Return [x, y] of the center of cell containing provided text 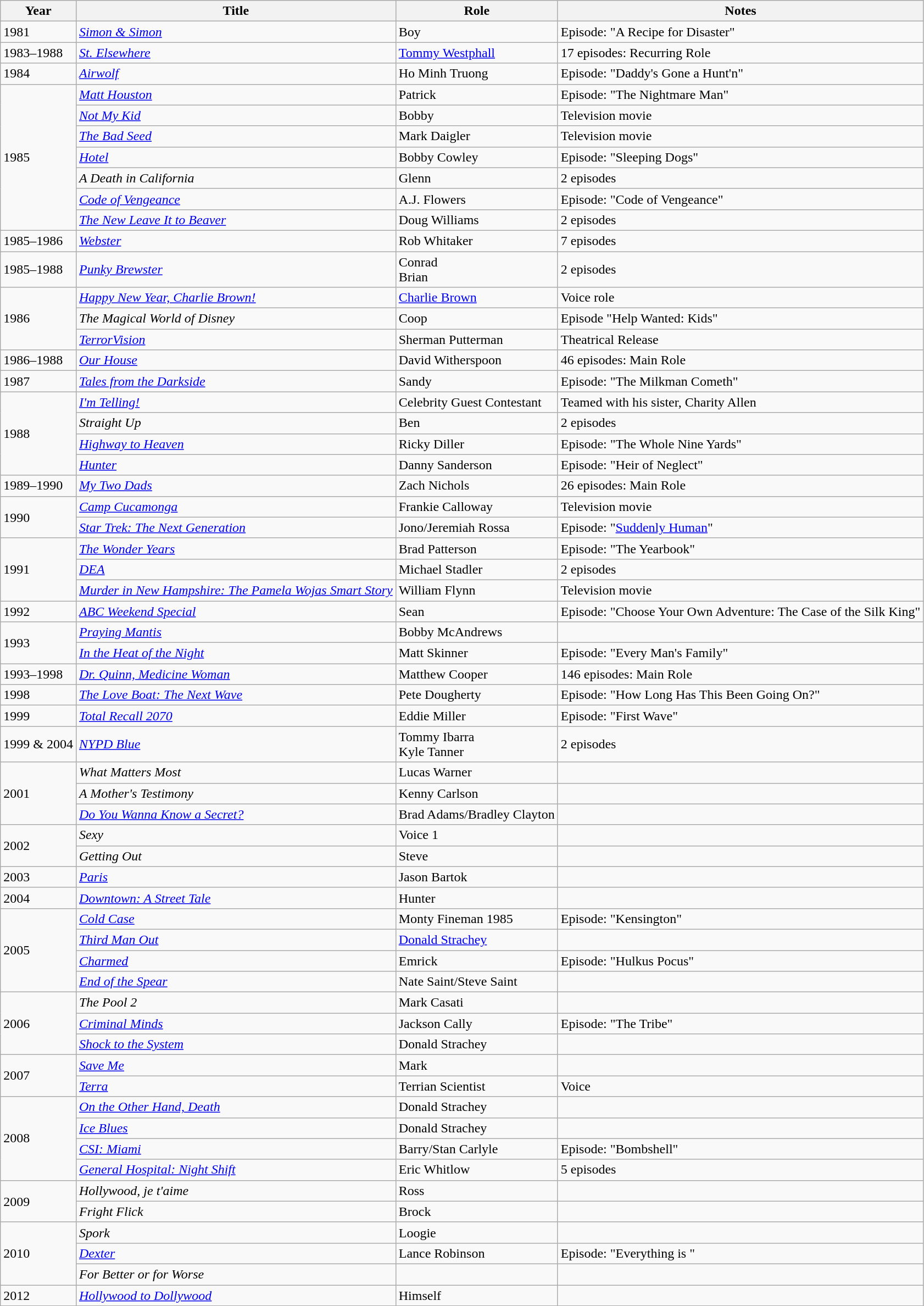
2010 [38, 1253]
Code of Vengeance [236, 199]
ConradBrian [477, 269]
TerrorVision [236, 340]
Episode: "Code of Vengeance" [741, 199]
Glenn [477, 178]
1993–1998 [38, 674]
Jackson Cally [477, 1024]
Tales from the Darkside [236, 381]
Mark Daigler [477, 136]
William Flynn [477, 590]
Episode: "The Yearbook" [741, 548]
What Matters Most [236, 773]
Do You Wanna Know a Secret? [236, 814]
Getting Out [236, 856]
Pete Dougherty [477, 695]
Simon & Simon [236, 32]
Matt Skinner [477, 653]
Monty Fineman 1985 [477, 919]
Frankie Calloway [477, 507]
Third Man Out [236, 940]
Voice [741, 1086]
In the Heat of the Night [236, 653]
St. Elsewhere [236, 53]
1992 [38, 612]
2007 [38, 1076]
Episode: "Hulkus Pocus" [741, 961]
The Pool 2 [236, 1003]
Punky Brewster [236, 269]
Episode: "Bombshell" [741, 1149]
Episode: "Every Man's Family" [741, 653]
Lucas Warner [477, 773]
2006 [38, 1024]
Michael Stadler [477, 569]
Year [38, 11]
1998 [38, 695]
My Two Dads [236, 486]
2008 [38, 1138]
Eddie Miller [477, 716]
Episode: "How Long Has This Been Going On?" [741, 695]
2002 [38, 846]
Episode: "Kensington" [741, 919]
A Mother's Testimony [236, 793]
Episode: "Daddy's Gone a Hunt'n" [741, 74]
Jono/Jeremiah Rossa [477, 527]
DEA [236, 569]
Our House [236, 360]
Role [477, 11]
End of the Spear [236, 982]
The New Leave It to Beaver [236, 220]
Charlie Brown [477, 298]
Ben [477, 423]
Not My Kid [236, 115]
1988 [38, 434]
Downtown: A Street Tale [236, 898]
David Witherspoon [477, 360]
Terrian Scientist [477, 1086]
Theatrical Release [741, 340]
1990 [38, 517]
Himself [477, 1295]
2004 [38, 898]
Sherman Putterman [477, 340]
Brad Adams/Bradley Clayton [477, 814]
On the Other Hand, Death [236, 1107]
1981 [38, 32]
Ice Blues [236, 1128]
Sean [477, 612]
Star Trek: The Next Generation [236, 527]
2001 [38, 793]
Teamed with his sister, Charity Allen [741, 402]
Episode: "A Recipe for Disaster" [741, 32]
1985 [38, 157]
Episode: "Heir of Neglect" [741, 465]
Title [236, 11]
7 episodes [741, 241]
The Love Boat: The Next Wave [236, 695]
Eric Whitlow [477, 1170]
1986 [38, 319]
Dr. Quinn, Medicine Woman [236, 674]
A Death in California [236, 178]
Bobby Cowley [477, 157]
Total Recall 2070 [236, 716]
Matthew Cooper [477, 674]
Praying Mantis [236, 632]
Danny Sanderson [477, 465]
Ricky Diller [477, 444]
26 episodes: Main Role [741, 486]
Highway to Heaven [236, 444]
The Magical World of Disney [236, 319]
Steve [477, 856]
146 episodes: Main Role [741, 674]
Hollywood, je t'aime [236, 1191]
1987 [38, 381]
Criminal Minds [236, 1024]
Episode: "The Milkman Cometh" [741, 381]
ABC Weekend Special [236, 612]
I'm Telling! [236, 402]
Save Me [236, 1065]
Spork [236, 1232]
Patrick [477, 95]
Straight Up [236, 423]
1991 [38, 569]
Mark Casati [477, 1003]
Murder in New Hampshire: The Pamela Wojas Smart Story [236, 590]
Bobby [477, 115]
Notes [741, 11]
Charmed [236, 961]
Happy New Year, Charlie Brown! [236, 298]
For Better or for Worse [236, 1274]
Matt Houston [236, 95]
Camp Cucamonga [236, 507]
1989–1990 [38, 486]
46 episodes: Main Role [741, 360]
Episode: "Sleeping Dogs" [741, 157]
Episode: "Choose Your Own Adventure: The Case of the Silk King" [741, 612]
Boy [477, 32]
Jason Bartok [477, 877]
NYPD Blue [236, 744]
Episode: "Everything is " [741, 1253]
General Hospital: Night Shift [236, 1170]
17 episodes: Recurring Role [741, 53]
Nate Saint/Steve Saint [477, 982]
Ho Minh Truong [477, 74]
Episode: "The Nightmare Man" [741, 95]
Celebrity Guest Contestant [477, 402]
Voice role [741, 298]
Barry/Stan Carlyle [477, 1149]
Episode: "The Tribe" [741, 1024]
Hollywood to Dollywood [236, 1295]
1999 [38, 716]
The Bad Seed [236, 136]
Voice 1 [477, 835]
Dexter [236, 1253]
1999 & 2004 [38, 744]
1986–1988 [38, 360]
Bobby McAndrews [477, 632]
Hotel [236, 157]
1984 [38, 74]
5 episodes [741, 1170]
1983–1988 [38, 53]
Sandy [477, 381]
Episode: "First Wave" [741, 716]
Tommy Westphall [477, 53]
Airwolf [236, 74]
Mark [477, 1065]
Ross [477, 1191]
Shock to the System [236, 1044]
Webster [236, 241]
Fright Flick [236, 1211]
Zach Nichols [477, 486]
Sexy [236, 835]
2012 [38, 1295]
The Wonder Years [236, 548]
Episode: "The Whole Nine Yards" [741, 444]
2009 [38, 1201]
CSI: Miami [236, 1149]
Coop [477, 319]
Tommy IbarraKyle Tanner [477, 744]
Paris [236, 877]
Terra [236, 1086]
Episode "Help Wanted: Kids" [741, 319]
Brad Patterson [477, 548]
2003 [38, 877]
Kenny Carlson [477, 793]
Brock [477, 1211]
Doug Williams [477, 220]
1993 [38, 643]
Loogie [477, 1232]
Episode: "Suddenly Human" [741, 527]
Emrick [477, 961]
1985–1988 [38, 269]
Cold Case [236, 919]
Lance Robinson [477, 1253]
Rob Whitaker [477, 241]
2005 [38, 950]
1985–1986 [38, 241]
A.J. Flowers [477, 199]
